Capture the cell that displays the provided text and extract its [X, Y] central coordinate. 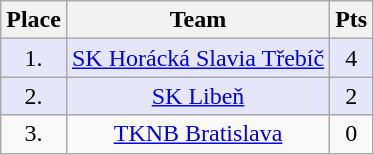
4 [352, 58]
2 [352, 96]
0 [352, 134]
2. [34, 96]
SK Libeň [198, 96]
Pts [352, 20]
Place [34, 20]
SK Horácká Slavia Třebíč [198, 58]
Team [198, 20]
3. [34, 134]
1. [34, 58]
TKNB Bratislava [198, 134]
